Pinpoint the cell where the given text exists, returning its (x, y) midpoint coordinate. 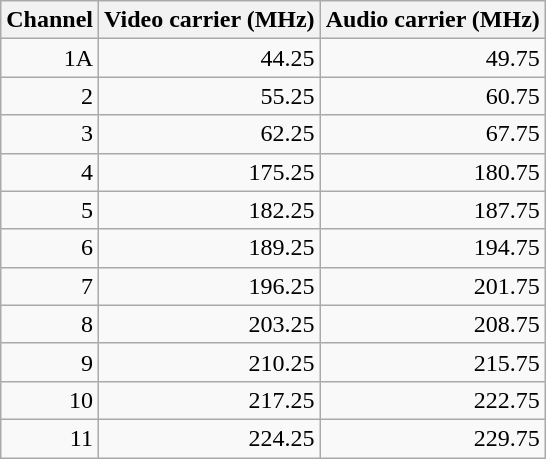
224.25 (210, 438)
2 (50, 96)
180.75 (432, 172)
7 (50, 286)
222.75 (432, 400)
182.25 (210, 210)
1A (50, 58)
49.75 (432, 58)
217.25 (210, 400)
194.75 (432, 248)
8 (50, 324)
55.25 (210, 96)
210.25 (210, 362)
6 (50, 248)
44.25 (210, 58)
201.75 (432, 286)
Video carrier (MHz) (210, 20)
196.25 (210, 286)
208.75 (432, 324)
3 (50, 134)
11 (50, 438)
10 (50, 400)
175.25 (210, 172)
5 (50, 210)
Audio carrier (MHz) (432, 20)
67.75 (432, 134)
229.75 (432, 438)
215.75 (432, 362)
189.25 (210, 248)
187.75 (432, 210)
9 (50, 362)
62.25 (210, 134)
Channel (50, 20)
4 (50, 172)
203.25 (210, 324)
60.75 (432, 96)
